Provide the (X, Y) coordinate of the cell's center where the given text is located.  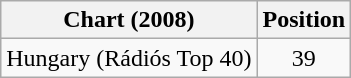
Chart (2008) (129, 20)
39 (304, 58)
Position (304, 20)
Hungary (Rádiós Top 40) (129, 58)
